Detect which cell encompasses the target text, then output its [x, y] center coordinate. 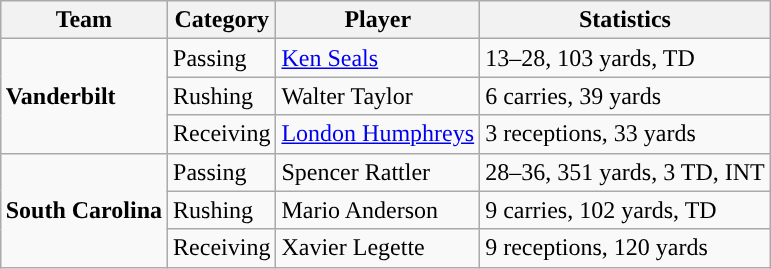
Walter Taylor [378, 96]
Ken Seals [378, 58]
Xavier Legette [378, 248]
6 carries, 39 yards [626, 96]
South Carolina [84, 210]
Mario Anderson [378, 210]
Spencer Rattler [378, 172]
28–36, 351 yards, 3 TD, INT [626, 172]
Statistics [626, 20]
9 receptions, 120 yards [626, 248]
Vanderbilt [84, 96]
13–28, 103 yards, TD [626, 58]
Team [84, 20]
Category [222, 20]
9 carries, 102 yards, TD [626, 210]
3 receptions, 33 yards [626, 134]
London Humphreys [378, 134]
Player [378, 20]
